Return the (X, Y) coordinate for the center point of the cell that contains the specified text.  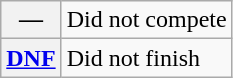
DNF (31, 58)
Did not compete (146, 20)
Did not finish (146, 58)
— (31, 20)
